Output the (X, Y) coordinate of the center of the cell containing the given text.  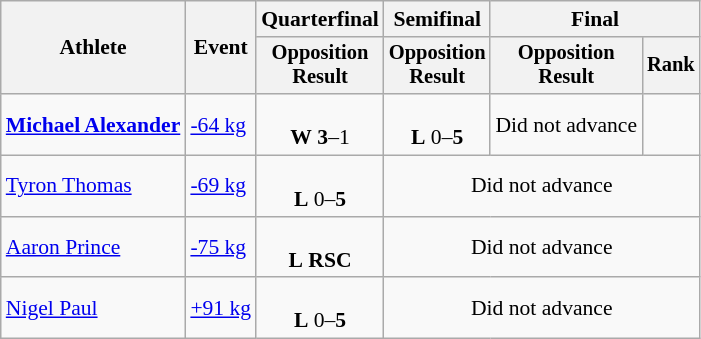
-69 kg (220, 186)
Quarterfinal (320, 19)
+91 kg (220, 308)
Rank (671, 66)
Athlete (94, 48)
Semifinal (438, 19)
W 3–1 (320, 124)
Final (594, 19)
-64 kg (220, 124)
L RSC (320, 248)
-75 kg (220, 248)
Michael Alexander (94, 124)
Event (220, 48)
Nigel Paul (94, 308)
Aaron Prince (94, 248)
Tyron Thomas (94, 186)
